Provide the (x, y) coordinate of the cell's center where the given text is located.  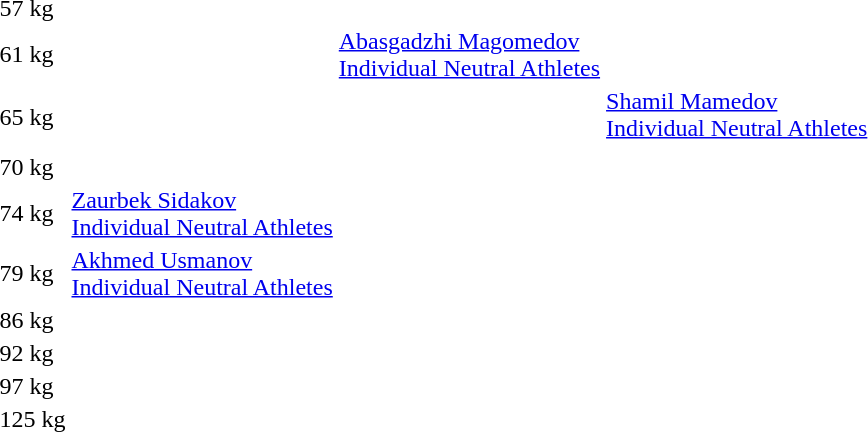
Akhmed Usmanov Individual Neutral Athletes (202, 274)
Zaurbek Sidakov Individual Neutral Athletes (202, 214)
Abasgadzhi Magomedov Individual Neutral Athletes (469, 54)
